Return (x, y) of the center of cell containing provided text 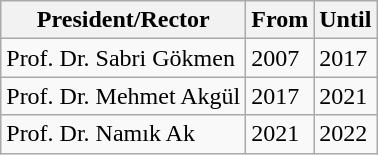
2007 (280, 58)
Prof. Dr. Sabri Gökmen (124, 58)
2022 (346, 134)
President/Rector (124, 20)
Prof. Dr. Namık Ak (124, 134)
Until (346, 20)
From (280, 20)
Prof. Dr. Mehmet Akgül (124, 96)
